Capture the cell that displays the provided text and extract its (X, Y) central coordinate. 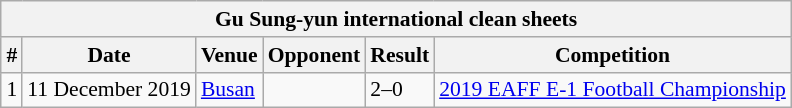
2019 EAFF E-1 Football Championship (612, 90)
# (12, 55)
2–0 (400, 90)
Opponent (314, 55)
Date (109, 55)
Result (400, 55)
Busan (230, 90)
1 (12, 90)
11 December 2019 (109, 90)
Competition (612, 55)
Venue (230, 55)
Gu Sung-yun international clean sheets (396, 19)
